Detect which cell encompasses the target text, then output its [x, y] center coordinate. 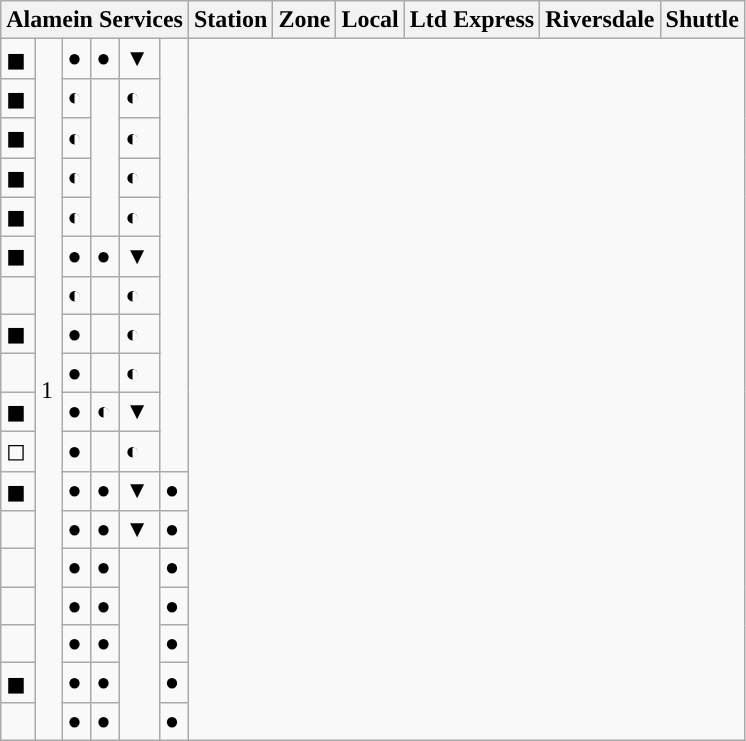
Station [230, 20]
Local [370, 20]
Alamein Services [95, 20]
Riversdale [600, 20]
Shuttle [702, 20]
◻ [18, 451]
1 [48, 390]
Zone [304, 20]
Ltd Express [472, 20]
